Locate the cell with the specified text and output its (x, y) center coordinate. 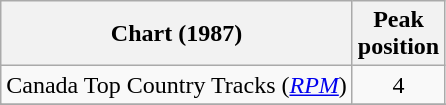
Peakposition (398, 34)
Chart (1987) (177, 34)
Canada Top Country Tracks (RPM) (177, 85)
4 (398, 85)
